Output the (X, Y) coordinate of the center of the cell containing the given text.  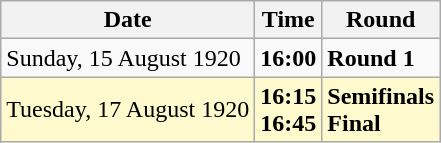
SemifinalsFinal (381, 110)
16:1516:45 (288, 110)
Tuesday, 17 August 1920 (128, 110)
Round 1 (381, 58)
Round (381, 20)
Time (288, 20)
Sunday, 15 August 1920 (128, 58)
16:00 (288, 58)
Date (128, 20)
